Capture the cell that displays the provided text and extract its [X, Y] central coordinate. 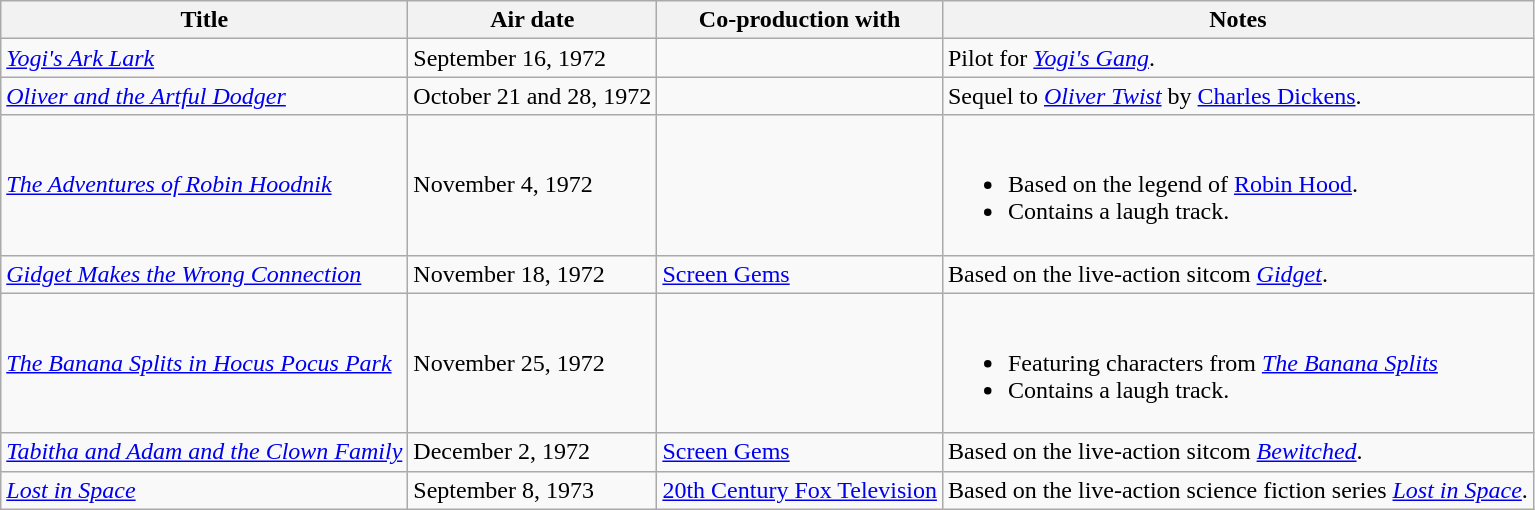
Co-production with [800, 20]
November 4, 1972 [532, 185]
The Banana Splits in Hocus Pocus Park [204, 363]
November 18, 1972 [532, 274]
Based on the live-action science fiction series Lost in Space. [1238, 490]
Oliver and the Artful Dodger [204, 96]
Featuring characters from The Banana SplitsContains a laugh track. [1238, 363]
The Adventures of Robin Hoodnik [204, 185]
Tabitha and Adam and the Clown Family [204, 452]
20th Century Fox Television [800, 490]
Sequel to Oliver Twist by Charles Dickens. [1238, 96]
Title [204, 20]
September 16, 1972 [532, 58]
October 21 and 28, 1972 [532, 96]
Air date [532, 20]
Lost in Space [204, 490]
December 2, 1972 [532, 452]
Notes [1238, 20]
Based on the live-action sitcom Gidget. [1238, 274]
September 8, 1973 [532, 490]
Pilot for Yogi's Gang. [1238, 58]
Based on the live-action sitcom Bewitched. [1238, 452]
Gidget Makes the Wrong Connection [204, 274]
Based on the legend of Robin Hood.Contains a laugh track. [1238, 185]
Yogi's Ark Lark [204, 58]
November 25, 1972 [532, 363]
